Extract the [x, y] coordinate from the center of the cell holding the provided text.  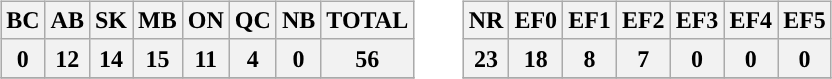
EF2 [643, 20]
MB [158, 20]
4 [252, 58]
ON [206, 20]
EF5 [805, 20]
AB [67, 20]
7 [643, 58]
BC [23, 20]
TOTAL [368, 20]
14 [110, 58]
EF1 [590, 20]
SK [110, 20]
EF4 [751, 20]
EF3 [697, 20]
23 [486, 58]
56 [368, 58]
NB [298, 20]
8 [590, 58]
QC [252, 20]
18 [536, 58]
EF0 [536, 20]
15 [158, 58]
11 [206, 58]
NR [486, 20]
12 [67, 58]
